Return the (x, y) coordinate for the center point of the cell that contains the specified text.  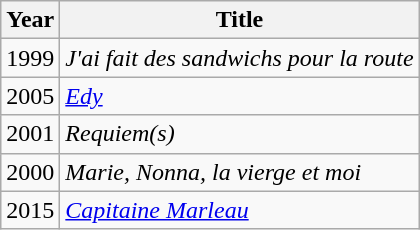
2000 (30, 172)
J'ai fait des sandwichs pour la route (240, 58)
Capitaine Marleau (240, 210)
1999 (30, 58)
Edy (240, 96)
2015 (30, 210)
Marie, Nonna, la vierge et moi (240, 172)
Requiem(s) (240, 134)
Title (240, 20)
2005 (30, 96)
2001 (30, 134)
Year (30, 20)
